Return [x, y] of the center of cell containing provided text 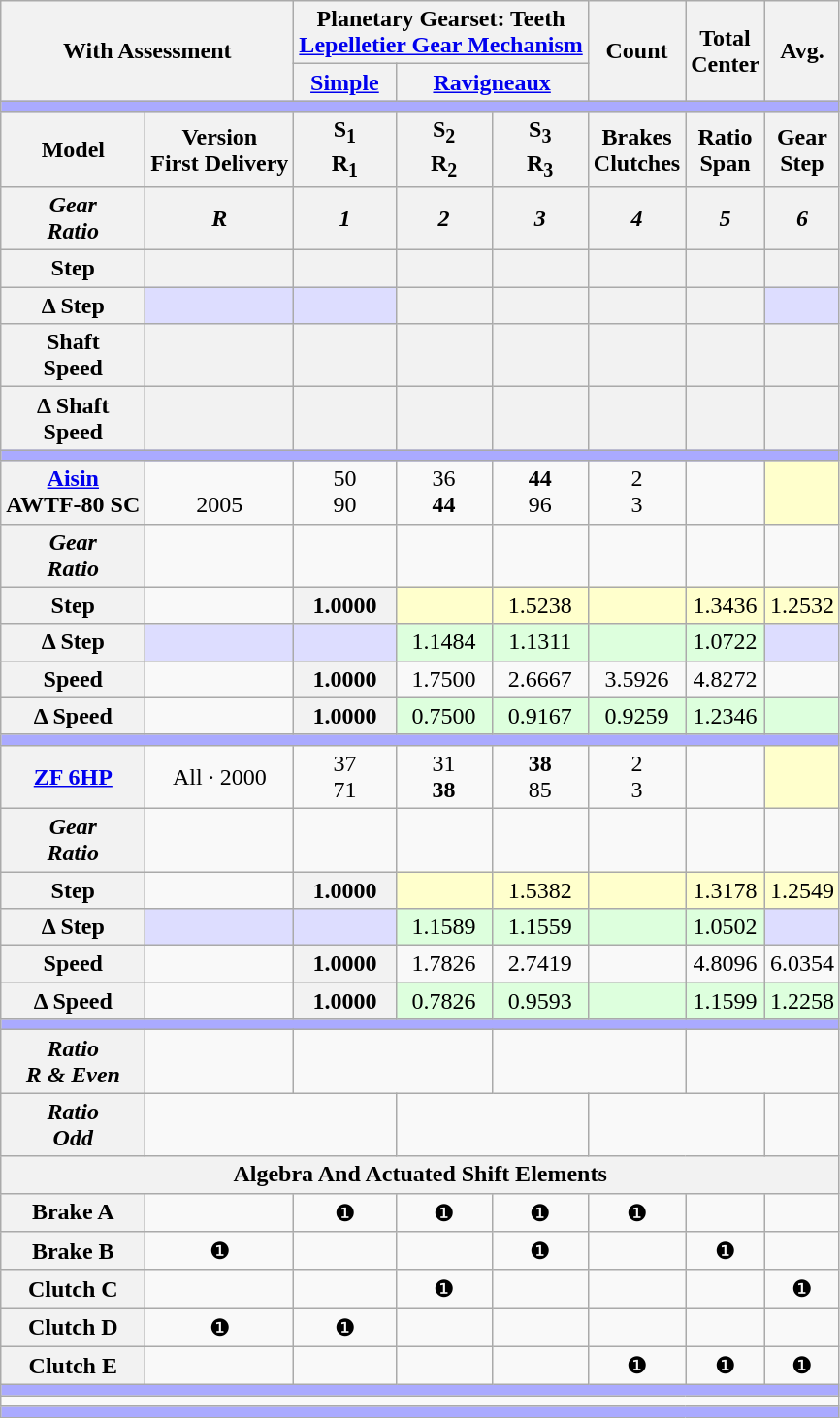
Brake B [74, 1251]
ZF 6HP [74, 776]
S1R1 [345, 149]
All · 2000 [219, 776]
2.6667 [539, 679]
1.1589 [444, 927]
1 [345, 219]
1.2532 [801, 605]
3.5926 [636, 679]
Clutch D [74, 1328]
S3R3 [539, 149]
0.9593 [539, 1001]
2 [444, 219]
1.7826 [444, 964]
0.9167 [539, 716]
3 [539, 219]
3644 [444, 493]
1.2258 [801, 1001]
Clutch C [74, 1289]
VersionFirst Delivery [219, 149]
1.1559 [539, 927]
0.7826 [444, 1001]
6.0354 [801, 964]
5 [726, 219]
0.9259 [636, 716]
0.7500 [444, 716]
Simple [345, 82]
3771 [345, 776]
4.8096 [726, 964]
ShaftSpeed [74, 355]
Algebra And Actuated Shift Elements [421, 1175]
4496 [539, 493]
2005 [219, 493]
1.5238 [539, 605]
With Assessment [147, 50]
1.2346 [726, 716]
1.0502 [726, 927]
AisinAWTF-80 SC [74, 493]
1.7500 [444, 679]
Count [636, 50]
1.1599 [726, 1001]
R [219, 219]
1.3436 [726, 605]
5090 [345, 493]
BrakesClutches [636, 149]
Clutch E [74, 1366]
GearStep [801, 149]
1.2549 [801, 889]
1.3178 [726, 889]
RatioOdd [74, 1125]
3138 [444, 776]
Planetary Gearset: TeethLepelletier Gear Mechanism [440, 33]
1.1484 [444, 642]
Ravigneaux [492, 82]
4.8272 [726, 679]
1.0722 [726, 642]
1.5382 [539, 889]
6 [801, 219]
RatioR & Even [74, 1061]
4 [636, 219]
3885 [539, 776]
2.7419 [539, 964]
Δ ShaftSpeed [74, 419]
Avg. [801, 50]
RatioSpan [726, 149]
Model [74, 149]
1.1311 [539, 642]
TotalCenter [726, 50]
Brake A [74, 1212]
S2R2 [444, 149]
